Find where the given text appears and provide that cell's center as [X, Y] coordinate. 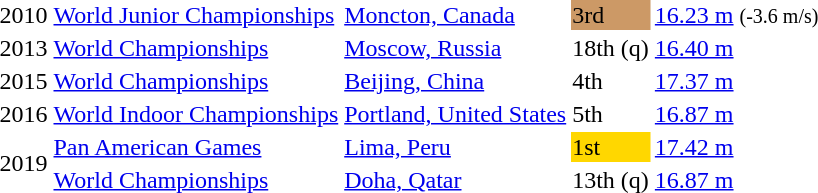
1st [611, 147]
Moncton, Canada [456, 15]
5th [611, 114]
Beijing, China [456, 81]
Moscow, Russia [456, 48]
Lima, Peru [456, 147]
3rd [611, 15]
World Junior Championships [196, 15]
4th [611, 81]
18th (q) [611, 48]
World Indoor Championships [196, 114]
Portland, United States [456, 114]
Pan American Games [196, 147]
